Pinpoint the cell where the given text exists, returning its (x, y) midpoint coordinate. 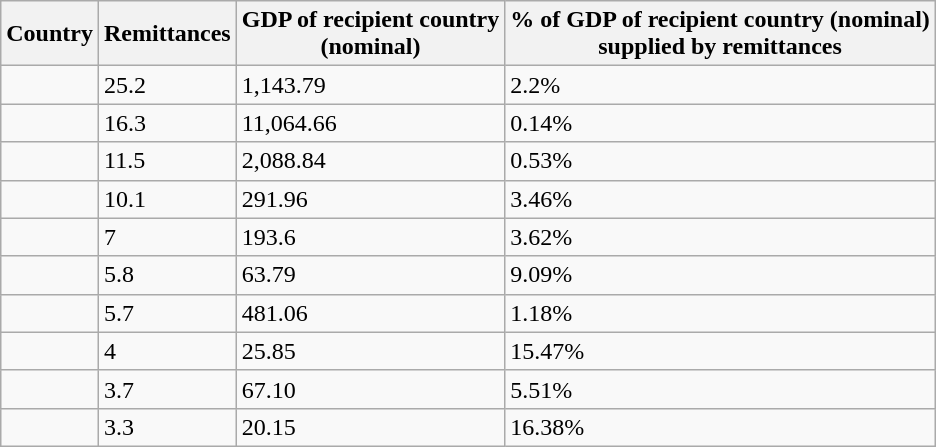
2.2% (720, 85)
5.8 (167, 275)
Country (50, 34)
10.1 (167, 199)
1,143.79 (370, 85)
5.51% (720, 389)
11.5 (167, 161)
63.79 (370, 275)
Remittances (167, 34)
1.18% (720, 313)
5.7 (167, 313)
67.10 (370, 389)
193.6 (370, 237)
291.96 (370, 199)
GDP of recipient country(nominal) (370, 34)
3.62% (720, 237)
2,088.84 (370, 161)
0.53% (720, 161)
16.3 (167, 123)
3.46% (720, 199)
11,064.66 (370, 123)
25.85 (370, 351)
7 (167, 237)
0.14% (720, 123)
20.15 (370, 427)
15.47% (720, 351)
3.7 (167, 389)
25.2 (167, 85)
481.06 (370, 313)
9.09% (720, 275)
16.38% (720, 427)
% of GDP of recipient country (nominal) supplied by remittances (720, 34)
4 (167, 351)
3.3 (167, 427)
